Return the (X, Y) coordinate for the center point of the cell that contains the specified text.  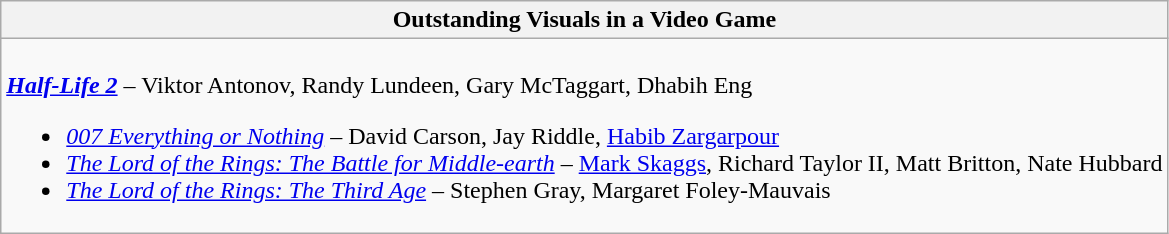
Outstanding Visuals in a Video Game (584, 20)
